Pinpoint the cell where the given text exists, returning its [X, Y] midpoint coordinate. 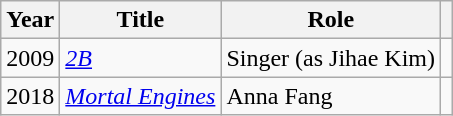
2B [140, 58]
Title [140, 20]
Singer (as Jihae Kim) [331, 58]
Mortal Engines [140, 96]
2009 [30, 58]
Year [30, 20]
Anna Fang [331, 96]
Role [331, 20]
2018 [30, 96]
